Return (X, Y) of the center of cell containing provided text 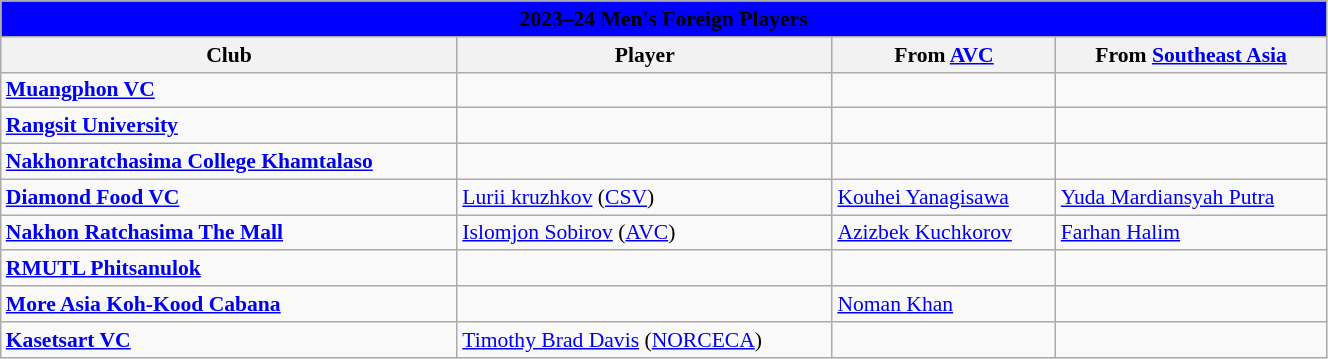
Lurii kruzhkov (CSV) (644, 197)
Azizbek Kuchkorov (944, 233)
2023–24 Men's Foreign Players (664, 19)
RMUTL Phitsanulok (230, 269)
Kouhei Yanagisawa (944, 197)
Club (230, 55)
From Southeast Asia (1192, 55)
Kasetsart VC (230, 340)
Timothy Brad Davis (NORCECA) (644, 340)
More Asia Koh-Kood Cabana (230, 304)
Rangsit University (230, 126)
Farhan Halim (1192, 233)
From AVC (944, 55)
Nakhonratchasima College Khamtalaso (230, 162)
Yuda Mardiansyah Putra (1192, 197)
Player (644, 55)
Islomjon Sobirov (AVC) (644, 233)
Nakhon Ratchasima The Mall (230, 233)
Diamond Food VC (230, 197)
Noman Khan (944, 304)
Muangphon VC (230, 90)
